Extract the [x, y] coordinate from the center of the cell holding the provided text.  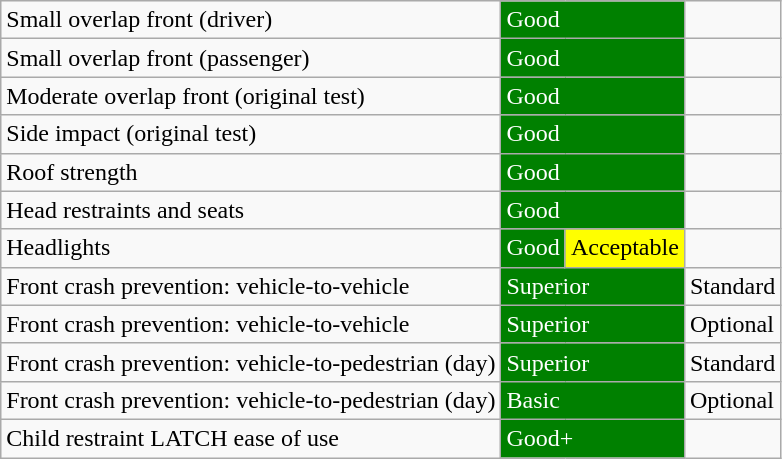
Roof strength [251, 172]
Child restraint LATCH ease of use [251, 438]
Acceptable [624, 248]
Headlights [251, 248]
Small overlap front (passenger) [251, 58]
Head restraints and seats [251, 210]
Basic [592, 400]
Moderate overlap front (original test) [251, 96]
Small overlap front (driver) [251, 20]
Good+ [592, 438]
Side impact (original test) [251, 134]
